Provide the (X, Y) coordinate of the cell's center where the given text is located.  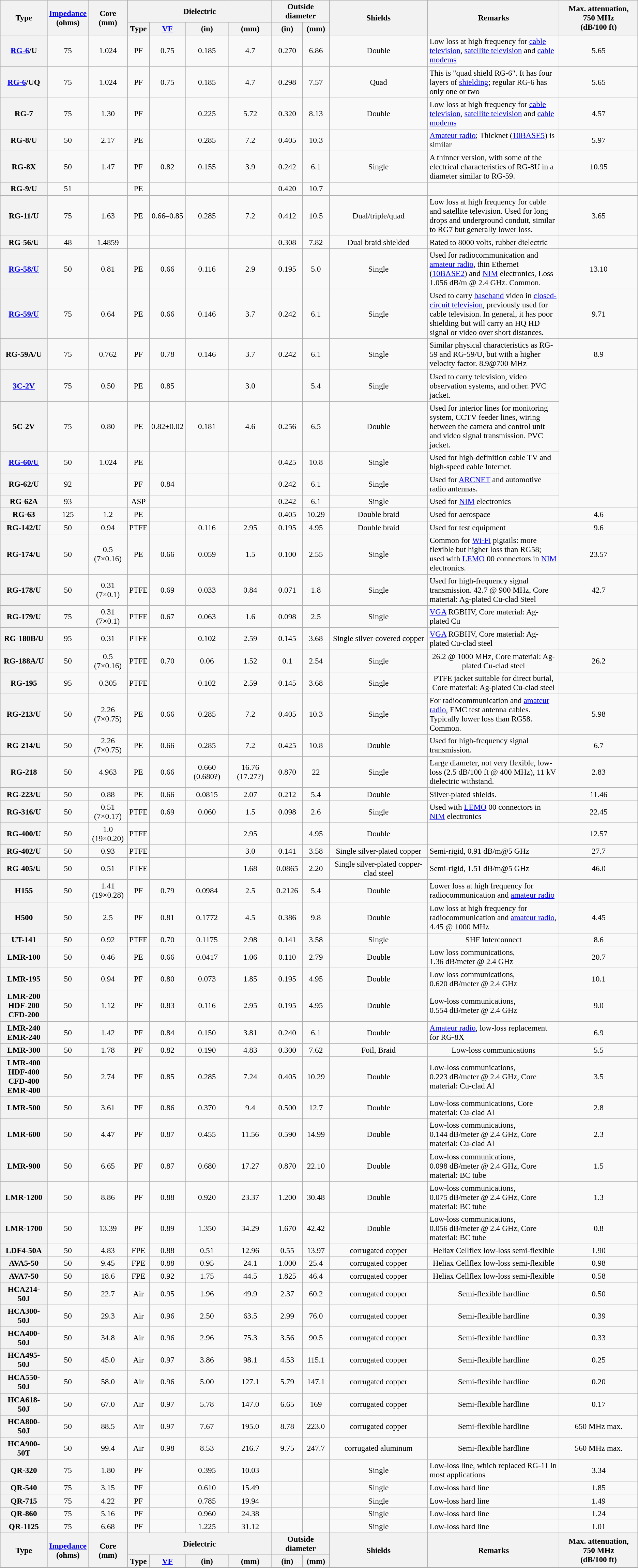
RG-174/U (24, 554)
1.42 (108, 1033)
4.963 (108, 772)
Semi-rigid, 0.91 dB/m@5 GHz (493, 851)
22.7 (108, 1294)
12.57 (598, 834)
LMR-195 (24, 979)
5C-2V (24, 426)
3.81 (250, 1033)
Used for high-frequency signal transmission. 42.7 @ 900 MHz, Core material: Ag-plated Cu-clad Steel (493, 590)
Silver-plated shields. (493, 794)
5.5 (598, 1050)
0.240 (287, 1033)
13.97 (316, 1250)
2.83 (598, 772)
0.78 (168, 354)
Dual braid shielded (378, 242)
LMR-400HDF-400CFD-400EMR-400 (24, 1076)
Single silver-covered copper (378, 639)
5.16 (108, 1513)
Single silver-plated copper-clad steel (378, 868)
0.455 (207, 1135)
Low loss communications, 1.36 dB/meter @ 2.4 GHz (493, 957)
3.65 (598, 215)
0.305 (108, 683)
0.181 (207, 426)
Low-loss communications, Core material: Cu-clad Al (493, 1108)
Low-loss communications (493, 1050)
10.7 (316, 189)
AVA7-50 (24, 1276)
Used for NIM electronics (493, 502)
0.920 (207, 1197)
Used for aerospace (493, 514)
90.5 (316, 1338)
Low loss at high frequency for cable and satellite television. Used for long drops and underground conduit, similar to RG7 but generally lower loss. (493, 215)
2.20 (316, 868)
42.7 (598, 590)
QR-715 (24, 1501)
20.7 (598, 957)
0.060 (207, 812)
1.000 (287, 1263)
11.46 (598, 794)
H500 (24, 917)
4.57 (598, 113)
18.6 (108, 1276)
Lower loss at high frequency for radiocommunication and amateur radio (493, 891)
1.41(19×0.28) (108, 891)
22.45 (598, 812)
RG-223/U (24, 794)
0.64 (108, 314)
0.8 (598, 1228)
1.01 (598, 1526)
0.386 (287, 917)
1.47 (108, 167)
Low-loss communications, 0.223 dB/meter @ 2.4 GHz, Core material: Cu-clad Al (493, 1076)
48 (68, 242)
LMR-600 (24, 1135)
0.1175 (207, 939)
2.79 (316, 957)
4.5 (250, 917)
Used for high-frequency signal transmission. (493, 745)
0.412 (287, 215)
9.6 (598, 527)
0.256 (287, 426)
RG-7 (24, 113)
0.370 (207, 1108)
SHF Interconnect (493, 939)
42.42 (316, 1228)
1.49 (598, 1501)
25.4 (316, 1263)
HCA214-50J (24, 1294)
8.78 (287, 1426)
27.7 (598, 851)
This is "quad shield RG-6". It has four layers of shielding; regular RG-6 has only one or two (493, 82)
9.45 (108, 1263)
92 (68, 484)
0.89 (168, 1228)
1.225 (207, 1526)
Semi-rigid, 1.51 dB/m@5 GHz (493, 868)
49.9 (250, 1294)
0.500 (287, 1108)
63.5 (250, 1315)
31.12 (250, 1526)
6.86 (316, 51)
34.8 (108, 1338)
corrugated aluminum (378, 1448)
0.960 (207, 1513)
Used for radiocommunication and amateur radio, thin Ethernet (10BASE2) and NIM electronics, Loss 1.056 dB/m @ 2.4 GHz. Common. (493, 269)
1.52 (250, 660)
2.55 (316, 554)
0.059 (207, 554)
RG-142/U (24, 527)
HCA550-50J (24, 1382)
RG-405/U (24, 868)
RG-400/U (24, 834)
HCA300-50J (24, 1315)
0.58 (598, 1276)
0.610 (207, 1488)
VGA RGBHV, Core material: Ag-plated Cu-clad steel (493, 639)
Dual/triple/quad (378, 215)
2.99 (287, 1315)
Low loss at high frequency for radiocommunication and amateur radio, 4.45 @ 1000 MHz (493, 917)
1.12 (108, 1006)
0.67 (168, 616)
LDF4-50A (24, 1250)
RG-60/U (24, 462)
Low-loss communications, 0.554 dB/meter @ 2.4 GHz (493, 1006)
10.1 (598, 979)
4.47 (108, 1135)
0.420 (287, 189)
17.27 (250, 1166)
45.0 (108, 1360)
Single silver-plated copper (378, 851)
8.13 (316, 113)
0.66–0.85 (168, 215)
3.9 (250, 167)
99.4 (108, 1448)
60.2 (316, 1294)
1.670 (287, 1228)
1.24 (598, 1513)
46.4 (316, 1276)
16.76 (17.27?) (250, 772)
4.45 (598, 917)
RG-316/U (24, 812)
HCA900-50T (24, 1448)
2.9 (250, 269)
8.86 (108, 1197)
0.071 (287, 590)
10.5 (316, 215)
2.50 (207, 1315)
26.2 (598, 660)
ASP (138, 502)
8.53 (207, 1448)
HCA800-50J (24, 1426)
0.79 (168, 891)
0.762 (108, 354)
RG-8/U (24, 140)
Large diameter, not very flexible, low-loss (2.5 dB/100 ft @ 400 MHz), 11 kV dielectric withstand. (493, 772)
0.20 (598, 1382)
9.71 (598, 314)
3.34 (598, 1470)
0.190 (207, 1050)
223.0 (316, 1426)
5.98 (598, 714)
0.25 (598, 1360)
LMR-500 (24, 1108)
1.63 (108, 215)
9.4 (250, 1108)
67.0 (108, 1404)
76.0 (316, 1315)
RG-58/U (24, 269)
AVA5-50 (24, 1263)
0.785 (207, 1501)
0.39 (598, 1315)
2.37 (287, 1294)
A thinner version, with some of the electrical characteristics of RG-8U in a diameter similar to RG-59. (493, 167)
8.9 (598, 354)
169 (316, 1404)
127.1 (250, 1382)
24.38 (250, 1513)
1.0(19×0.20) (108, 834)
RG-218 (24, 772)
10.95 (598, 167)
0.155 (207, 167)
Foil, Braid (378, 1050)
2.54 (316, 660)
3C-2V (24, 385)
2.98 (250, 939)
0.073 (207, 979)
Amateur radio; Thicknet (10BASE5) is similar (493, 140)
0.0865 (287, 868)
23.57 (598, 554)
RG-11/U (24, 215)
0.31 (108, 639)
9.0 (598, 1006)
0.100 (287, 554)
7.57 (316, 82)
14.99 (316, 1135)
LMR-200HDF-200CFD-200 (24, 1006)
5.72 (250, 113)
0.212 (287, 794)
6.7 (598, 745)
Used for high-definition cable TV and high-speed cable Internet. (493, 462)
Low-loss communications, 0.056 dB/meter @ 2.4 GHz, Core material: BC tube (493, 1228)
Low-loss communications, 0.144 dB/meter @ 2.4 GHz, Core material: Cu-clad Al (493, 1135)
7.82 (316, 242)
0.93 (108, 851)
0.55 (287, 1250)
0.150 (207, 1033)
0.320 (287, 113)
0.300 (287, 1050)
0.33 (598, 1338)
HCA618-50J (24, 1404)
Low-loss communications, 0.075 dB/meter @ 2.4 GHz, Core material: BC tube (493, 1197)
125 (68, 514)
46.0 (598, 868)
1.68 (250, 868)
0.06 (207, 660)
5.0 (316, 269)
Common for Wi-Fi pigtails: more flexible but higher loss than RG58; used with LEMO 00 connectors in NIM electronics. (493, 554)
6.9 (598, 1033)
2.3 (598, 1135)
Used for test equipment (493, 527)
RG-6/U (24, 51)
650 MHz max. (598, 1426)
4.53 (287, 1360)
2.07 (250, 794)
2.17 (108, 140)
0.033 (207, 590)
1.6 (250, 616)
For radiocommunication and amateur radio, EMC test antenna cables. Typically lower loss than RG58. Common. (493, 714)
58.0 (108, 1382)
RG-188A/U (24, 660)
HCA400-50J (24, 1338)
22.10 (316, 1166)
3.61 (108, 1108)
1.06 (250, 957)
0.82±0.02 (168, 426)
247.7 (316, 1448)
0.590 (287, 1135)
PTFE jacket suitable for direct burial, Core material: Ag-plated Cu-clad steel (493, 683)
3.15 (108, 1488)
3.56 (287, 1338)
9.75 (287, 1448)
29.3 (108, 1315)
0.680 (207, 1166)
1.2 (108, 514)
QR-320 (24, 1470)
8.6 (598, 939)
LMR-900 (24, 1166)
Used with LEMO 00 connectors in NIM electronics (493, 812)
98.1 (250, 1360)
19.94 (250, 1501)
216.7 (250, 1448)
5.00 (207, 1382)
0.86 (168, 1108)
VGA RGBHV, Core material: Ag-plated Cu (493, 616)
147.1 (316, 1382)
15.49 (250, 1488)
0.1 (287, 660)
5.97 (598, 140)
2.6 (316, 812)
Quad (378, 82)
UT-141 (24, 939)
24.1 (250, 1263)
2.74 (108, 1076)
RG-6/UQ (24, 82)
23.37 (250, 1197)
6.5 (316, 426)
1.30 (108, 113)
5.78 (207, 1404)
RG-213/U (24, 714)
Low-loss line, which replaced RG-11 in most applications (493, 1470)
0.298 (287, 82)
Amateur radio, low-loss replacement for RG-8X (493, 1033)
1.8 (316, 590)
147.0 (250, 1404)
LMR-240EMR-240 (24, 1033)
13.10 (598, 269)
H155 (24, 891)
1.350 (207, 1228)
9.8 (316, 917)
12.7 (316, 1108)
2.96 (207, 1338)
5.79 (287, 1382)
0.46 (108, 957)
13.39 (108, 1228)
1.3 (598, 1197)
195.0 (250, 1426)
RG-8X (24, 167)
3.86 (207, 1360)
QR-540 (24, 1488)
0.0815 (207, 794)
88.5 (108, 1426)
LMR-1700 (24, 1228)
RG-178/U (24, 590)
RG-195 (24, 683)
12.96 (250, 1250)
1.200 (287, 1197)
0.308 (287, 242)
0.0984 (207, 891)
1.80 (108, 1470)
RG-214/U (24, 745)
RG-402/U (24, 851)
7.67 (207, 1426)
0.51(7×0.17) (108, 812)
0.110 (287, 957)
Used for ARCNET and automotive radio antennas. (493, 484)
1.75 (207, 1276)
0.83 (168, 1006)
RG-9/U (24, 189)
3.5 (598, 1076)
7.24 (250, 1076)
0.395 (207, 1470)
HCA495-50J (24, 1360)
0.1772 (207, 917)
Used to carry television, video observation systems, and other. PVC jacket. (493, 385)
4.22 (108, 1501)
0.2126 (287, 891)
30.48 (316, 1197)
LMR-100 (24, 957)
22 (316, 772)
6.68 (108, 1526)
Low-loss communications, 0.098 dB/meter @ 2.4 GHz, Core material: BC tube (493, 1166)
Similar physical characteristics as RG-59 and RG-59/U, but with a higher velocity factor. 8.9@700 MHz (493, 354)
10.03 (250, 1470)
1.90 (598, 1250)
RG-62/U (24, 484)
0.17 (598, 1404)
1.4859 (108, 242)
RG-56/U (24, 242)
11.56 (250, 1135)
44.5 (250, 1276)
0.225 (207, 113)
RG-62A (24, 502)
93 (68, 502)
560 MHz max. (598, 1448)
0.063 (207, 616)
Rated to 8000 volts, rubber dielectric (493, 242)
RG-180B/U (24, 639)
0.0417 (207, 957)
QR-860 (24, 1513)
0.660 (0.680?) (207, 772)
LMR-1200 (24, 1197)
RG-59/U (24, 314)
51 (68, 189)
75.3 (250, 1338)
1.825 (287, 1276)
RG-63 (24, 514)
2.8 (598, 1108)
RG-179/U (24, 616)
RG-59A/U (24, 354)
1.96 (207, 1294)
7.62 (316, 1050)
115.1 (316, 1360)
26.2 @ 1000 MHz, Core material: Ag-plated Cu-clad steel (493, 660)
1.78 (108, 1050)
Low loss communications, 0.620 dB/meter @ 2.4 GHz (493, 979)
0.270 (287, 51)
34.29 (250, 1228)
QR-1125 (24, 1526)
LMR-300 (24, 1050)
